Identify which cell holds the provided text, then report its [x, y] central coordinate. 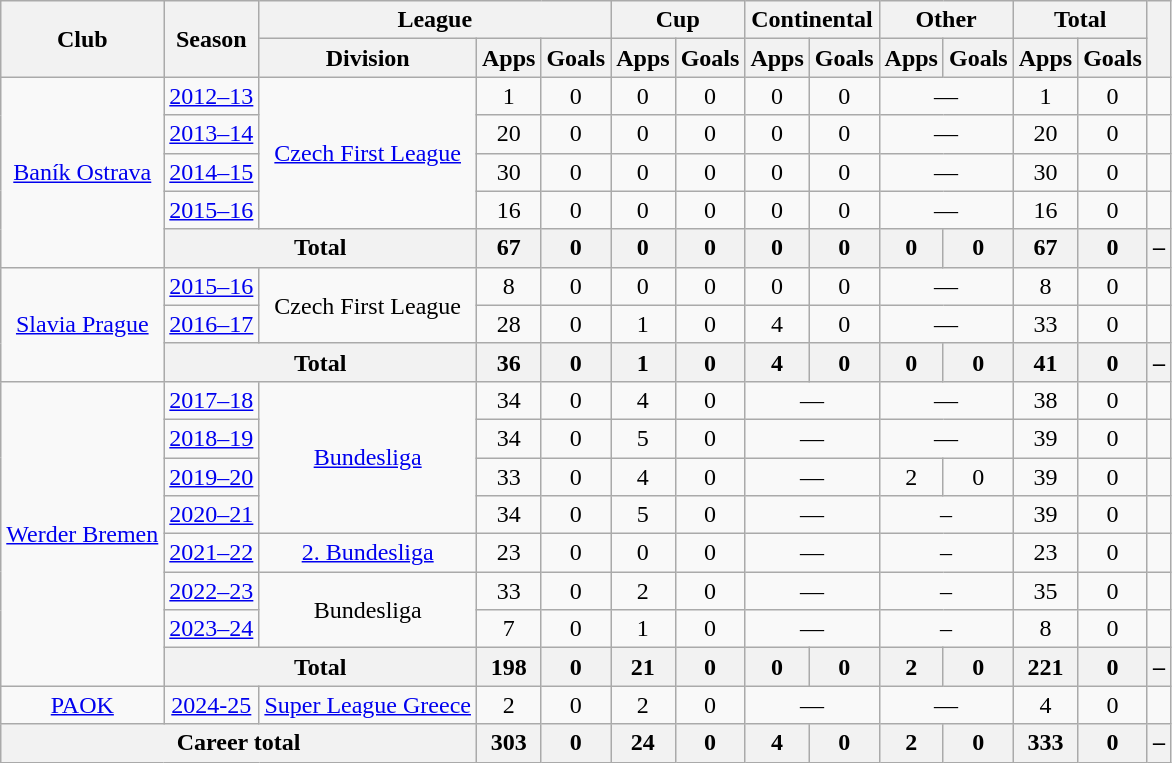
Werder Bremen [82, 533]
36 [508, 362]
2021–22 [212, 553]
2017–18 [212, 400]
38 [1045, 400]
198 [508, 667]
303 [508, 743]
2022–23 [212, 591]
2018–19 [212, 438]
2023–24 [212, 629]
PAOK [82, 705]
Season [212, 39]
24 [643, 743]
2013–14 [212, 134]
Other [946, 20]
Career total [239, 743]
2019–20 [212, 477]
2016–17 [212, 324]
41 [1045, 362]
Cup [678, 20]
2. Bundesliga [368, 553]
221 [1045, 667]
Slavia Prague [82, 324]
Baník Ostrava [82, 172]
Super League Greece [368, 705]
2020–21 [212, 515]
28 [508, 324]
2014–15 [212, 172]
7 [508, 629]
333 [1045, 743]
21 [643, 667]
League [435, 20]
Club [82, 39]
2024-25 [212, 705]
Division [368, 58]
Continental [812, 20]
35 [1045, 591]
2012–13 [212, 96]
